Detect which cell encompasses the target text, then output its [x, y] center coordinate. 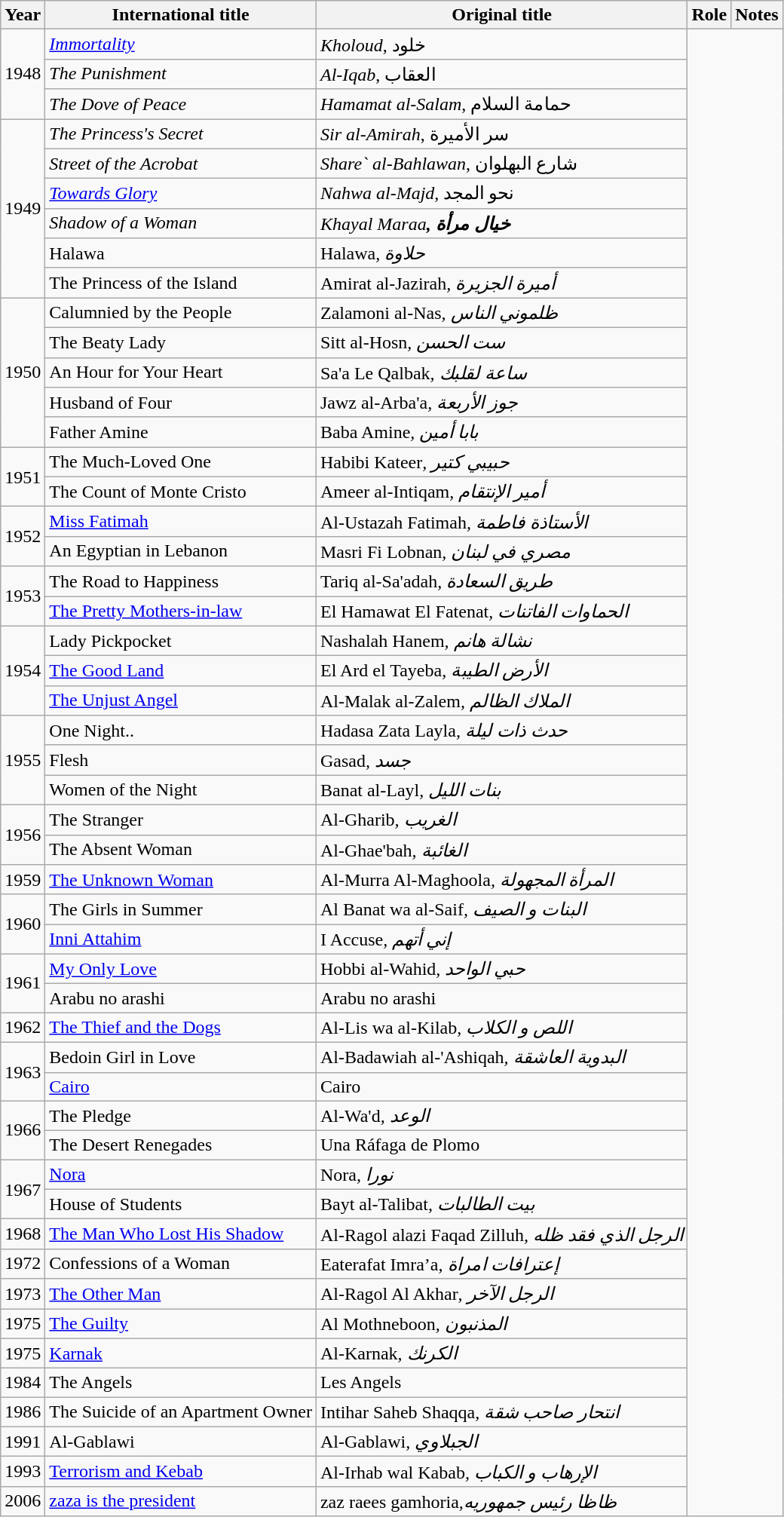
Al-Gharib, الغريب [501, 820]
1993 [23, 1472]
Una Ráfaga de Plomo [501, 1145]
1959 [23, 880]
Street of the Acrobat [181, 164]
The Princess's Secret [181, 134]
Halawa [181, 253]
Hobbi al-Wahid, حبي الواحد [501, 969]
The Much-Loved One [181, 462]
Father Amine [181, 432]
Kholoud, خلود [501, 44]
One Night.. [181, 731]
The Pretty Mothers-in-law [181, 611]
El Ard el Tayeba, الأرض الطيبة [501, 671]
1948 [23, 74]
Tariq al-Sa'adah, طريق السعادة [501, 581]
1966 [23, 1130]
Eaterafat Imra’a, إعترافات امراة [501, 1264]
Intihar Saheb Shaqqa, انتحار صاحب شقة [501, 1412]
Khayal Maraa, خيال مرأة [501, 223]
The Unjust Angel [181, 700]
Amirat al-Jazirah, أميرة الجزيرة [501, 283]
1968 [23, 1234]
Al-Ustazah Fatimah, الأستاذة فاطمة [501, 522]
Nora, نورا [501, 1175]
Flesh [181, 760]
1951 [23, 477]
Gasad, جسد [501, 760]
1984 [23, 1383]
zaza is the president [181, 1501]
Al Banat wa al-Saif, البنات و الصيف [501, 909]
Al-Ragol Al Akhar, الرجل الآخر [501, 1294]
Miss Fatimah [181, 522]
Share` al-Bahlawan, شارع البهلوان [501, 164]
The Road to Happiness [181, 581]
Les Angels [501, 1383]
1963 [23, 1071]
Masri Fi Lobnan, مصري في لبنان [501, 551]
1991 [23, 1442]
Bedoin Girl in Love [181, 1057]
Ameer al-Intiqam, أمير الإنتقام [501, 492]
Terrorism and Kebab [181, 1472]
The Absent Woman [181, 850]
Hadasa Zata Layla, حدث ذات ليلة [501, 731]
1955 [23, 760]
Al-Lis wa al-Kilab, اللص و الكلاب [501, 1028]
1960 [23, 924]
Zalamoni al-Nas, ظلموني الناس [501, 313]
The Beaty Lady [181, 342]
1954 [23, 671]
1972 [23, 1264]
Jawz al-Arba'a, جوز الأربعة [501, 403]
1973 [23, 1294]
The Man Who Lost His Shadow [181, 1234]
Al-Iqab, العقاب [501, 74]
Inni Attahim [181, 939]
The Suicide of an Apartment Owner [181, 1412]
Husband of Four [181, 403]
Immortality [181, 44]
1986 [23, 1412]
Women of the Night [181, 790]
Al-Badawiah al-'Ashiqah, البدوية العاشقة [501, 1057]
Al-Irhab wal Kabab, الإرهاب و الكباب [501, 1472]
1961 [23, 983]
Banat al-Layl, بنات الليل [501, 790]
The Stranger [181, 820]
Bayt al-Talibat, بيت الطالبات [501, 1204]
zaz raees gamhoria,ظاظا رئيس جمهوريه [501, 1501]
Baba Amine, بابا أمين [501, 432]
Hamamat al-Salam, حمامة السلام [501, 104]
Role [709, 15]
1953 [23, 596]
The Other Man [181, 1294]
Al-Gablawi [181, 1442]
The Unknown Woman [181, 880]
The Thief and the Dogs [181, 1028]
Shadow of a Woman [181, 223]
Halawa, حلاوة [501, 253]
Towards Glory [181, 194]
The Good Land [181, 671]
The Dove of Peace [181, 104]
1967 [23, 1190]
Original title [501, 15]
Al-Murra Al-Maghoola, المرأة المجهولة [501, 880]
Habibi Kateer, حبيبي كتير [501, 462]
Notes [757, 15]
1956 [23, 834]
2006 [23, 1501]
Sa'a Le Qalbak, ساعة لقلبك [501, 372]
The Angels [181, 1383]
The Punishment [181, 74]
1950 [23, 372]
1962 [23, 1028]
Lady Pickpocket [181, 641]
1952 [23, 537]
Al-Ragol alazi Faqad Zilluh, الرجل الذي فقد ظله [501, 1234]
Nahwa al-Majd, نحو المجد [501, 194]
Sitt al-Hosn, ست الحسن [501, 342]
The Princess of the Island [181, 283]
Al Mothneboon, المذنبون [501, 1324]
Al-Malak al-Zalem, الملاك الظالم [501, 700]
Sir al-Amirah, سر الأميرة [501, 134]
I Accuse, إني أتهم [501, 939]
Al-Ghae'bah, الغائبة [501, 850]
The Guilty [181, 1324]
Al-Wa'd, الوعد [501, 1116]
Calumnied by the People [181, 313]
The Pledge [181, 1116]
An Hour for Your Heart [181, 372]
The Count of Monte Cristo [181, 492]
Year [23, 15]
Nashalah Hanem, نشالة هانم [501, 641]
House of Students [181, 1204]
Nora [181, 1175]
Al-Gablawi, الجبلاوي [501, 1442]
Karnak [181, 1353]
My Only Love [181, 969]
Al-Karnak, الكرنك [501, 1353]
The Desert Renegades [181, 1145]
International title [181, 15]
1949 [23, 208]
El Hamawat El Fatenat, الحماوات الفاتنات [501, 611]
The Girls in Summer [181, 909]
Confessions of a Woman [181, 1264]
An Egyptian in Lebanon [181, 551]
